Search for the cell housing the specified text and yield its [X, Y] center coordinate. 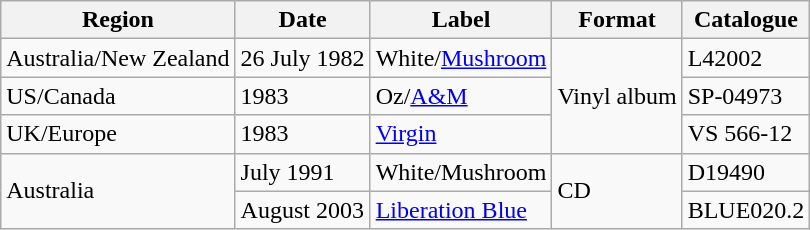
Catalogue [746, 20]
July 1991 [302, 172]
SP-04973 [746, 96]
D19490 [746, 172]
Region [118, 20]
Virgin [461, 134]
US/Canada [118, 96]
Oz/A&M [461, 96]
Vinyl album [617, 96]
Format [617, 20]
L42002 [746, 58]
August 2003 [302, 210]
UK/Europe [118, 134]
Liberation Blue [461, 210]
26 July 1982 [302, 58]
VS 566-12 [746, 134]
Date [302, 20]
Label [461, 20]
Australia [118, 191]
Australia/New Zealand [118, 58]
BLUE020.2 [746, 210]
CD [617, 191]
